Scan for the cell matching the given text and deliver its [x, y] coordinate at center. 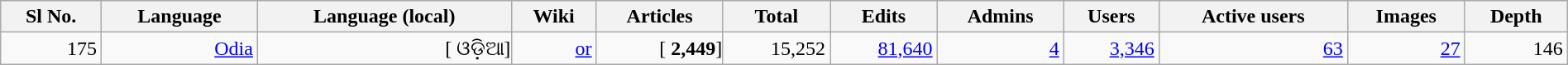
175 [51, 48]
[ ଓଡ଼ିଆ] [384, 48]
146 [1516, 48]
4 [1001, 48]
15,252 [777, 48]
Articles [660, 17]
Edits [884, 17]
Language (local) [384, 17]
Depth [1516, 17]
27 [1406, 48]
Language [179, 17]
Users [1111, 17]
81,640 [884, 48]
63 [1253, 48]
or [554, 48]
Odia [179, 48]
3,346 [1111, 48]
Sl No. [51, 17]
Total [777, 17]
Admins [1001, 17]
Wiki [554, 17]
Images [1406, 17]
Active users [1253, 17]
[ 2,449] [660, 48]
